Return [X, Y] of the center of cell containing provided text 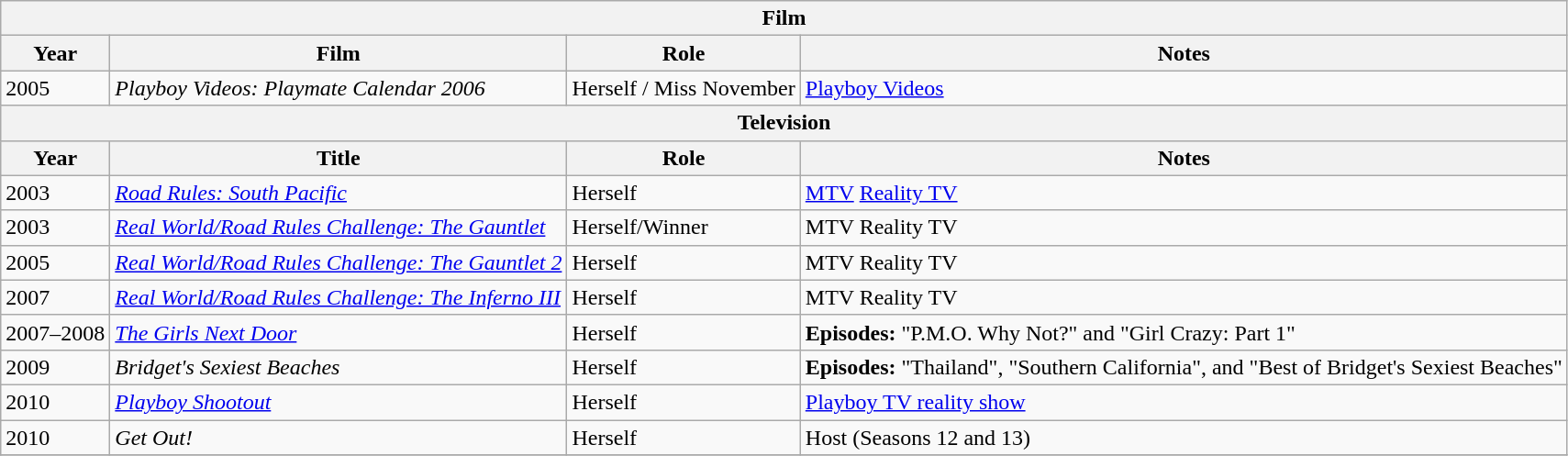
Playboy Shootout [339, 402]
Bridget's Sexiest Beaches [339, 367]
Real World/Road Rules Challenge: The Gauntlet [339, 228]
2007 [55, 297]
Episodes: "P.M.O. Why Not?" and "Girl Crazy: Part 1" [1184, 332]
Playboy Videos: Playmate Calendar 2006 [339, 88]
Herself / Miss November [684, 88]
Playboy Videos [1184, 88]
2009 [55, 367]
Episodes: "Thailand", "Southern California", and "Best of Bridget's Sexiest Beaches" [1184, 367]
Title [339, 158]
Television [784, 123]
Real World/Road Rules Challenge: The Gauntlet 2 [339, 262]
Road Rules: South Pacific [339, 193]
The Girls Next Door [339, 332]
Real World/Road Rules Challenge: The Inferno III [339, 297]
Herself/Winner [684, 228]
2007–2008 [55, 332]
Get Out! [339, 438]
Playboy TV reality show [1184, 402]
Host (Seasons 12 and 13) [1184, 438]
